For the text-containing cell, return its midpoint in [x, y] coordinate format. 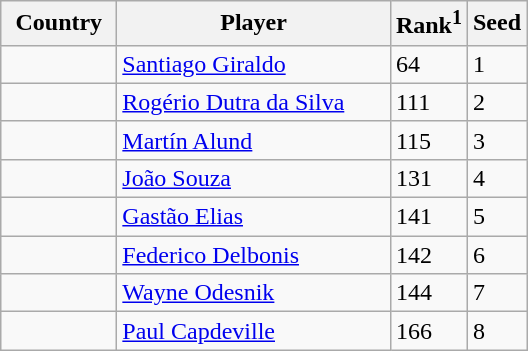
3 [496, 140]
Seed [496, 24]
144 [428, 293]
João Souza [254, 178]
Santiago Giraldo [254, 64]
Martín Alund [254, 140]
Rank1 [428, 24]
8 [496, 331]
6 [496, 255]
2 [496, 102]
Wayne Odesnik [254, 293]
7 [496, 293]
Player [254, 24]
111 [428, 102]
166 [428, 331]
4 [496, 178]
64 [428, 64]
131 [428, 178]
115 [428, 140]
Paul Capdeville [254, 331]
Country [59, 24]
Rogério Dutra da Silva [254, 102]
5 [496, 217]
1 [496, 64]
142 [428, 255]
Gastão Elias [254, 217]
141 [428, 217]
Federico Delbonis [254, 255]
